Determine the (x, y) coordinate at the center of the cell enclosing the given text.  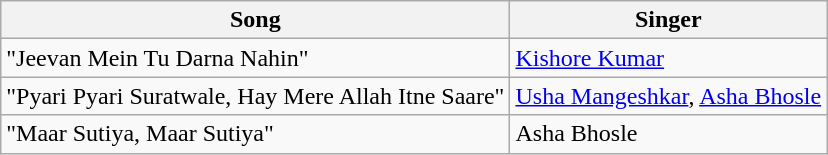
"Maar Sutiya, Maar Sutiya" (256, 134)
Singer (668, 20)
Kishore Kumar (668, 58)
Asha Bhosle (668, 134)
Usha Mangeshkar, Asha Bhosle (668, 96)
Song (256, 20)
"Pyari Pyari Suratwale, Hay Mere Allah Itne Saare" (256, 96)
"Jeevan Mein Tu Darna Nahin" (256, 58)
